Pinpoint the cell where the given text exists, returning its [x, y] midpoint coordinate. 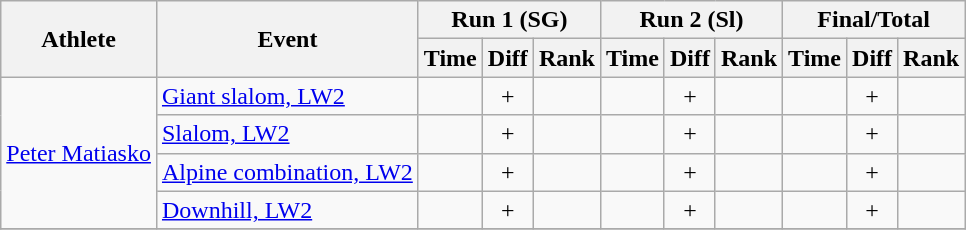
Run 1 (SG) [509, 20]
Athlete [79, 39]
Giant slalom, LW2 [287, 96]
Peter Matiasko [79, 153]
Run 2 (Sl) [691, 20]
Slalom, LW2 [287, 134]
Alpine combination, LW2 [287, 172]
Final/Total [874, 20]
Event [287, 39]
Downhill, LW2 [287, 210]
